Capture the cell that displays the provided text and extract its (x, y) central coordinate. 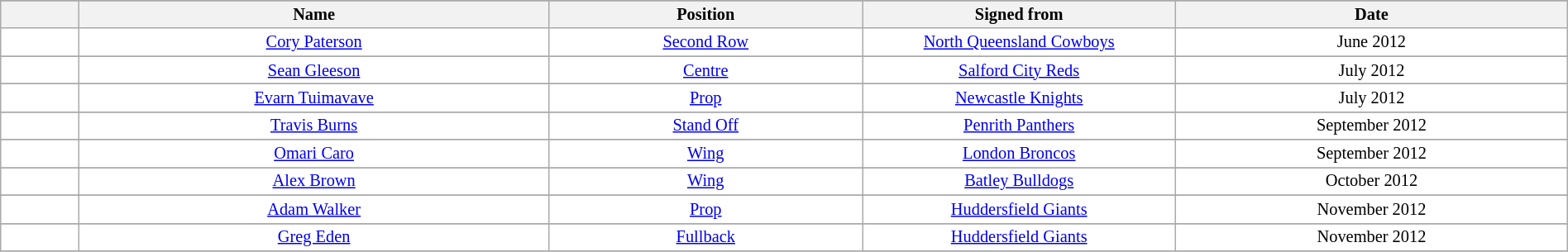
Greg Eden (313, 237)
Newcastle Knights (1019, 97)
Signed from (1019, 14)
Name (313, 14)
Second Row (706, 42)
Evarn Tuimavave (313, 97)
Penrith Panthers (1019, 126)
June 2012 (1372, 42)
Cory Paterson (313, 42)
Travis Burns (313, 126)
London Broncos (1019, 154)
Fullback (706, 237)
Adam Walker (313, 209)
Stand Off (706, 126)
Sean Gleeson (313, 70)
Position (706, 14)
Centre (706, 70)
North Queensland Cowboys (1019, 42)
Alex Brown (313, 181)
October 2012 (1372, 181)
Batley Bulldogs (1019, 181)
Date (1372, 14)
Omari Caro (313, 154)
Salford City Reds (1019, 70)
